Extract the [X, Y] coordinate from the center of the cell holding the provided text.  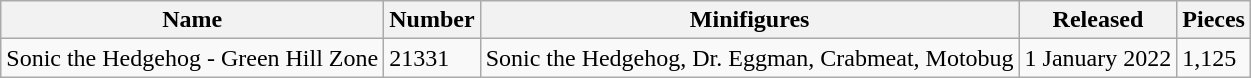
1 January 2022 [1098, 58]
21331 [432, 58]
Pieces [1214, 20]
Sonic the Hedgehog, Dr. Eggman, Crabmeat, Motobug [750, 58]
Released [1098, 20]
Minifigures [750, 20]
Name [192, 20]
Number [432, 20]
1,125 [1214, 58]
Sonic the Hedgehog - Green Hill Zone [192, 58]
